Extract the (x, y) coordinate from the center of the cell holding the provided text.  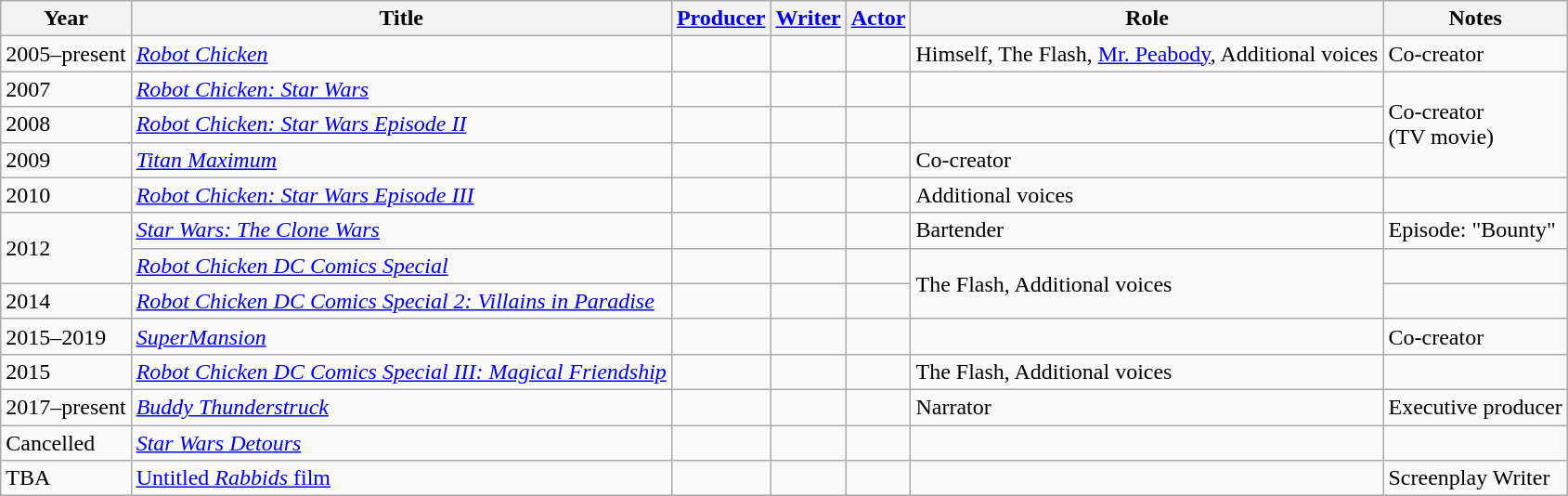
Robot Chicken (401, 54)
Robot Chicken: Star Wars (401, 89)
Robot Chicken DC Comics Special 2: Villains in Paradise (401, 301)
Robot Chicken: Star Wars Episode II (401, 124)
Actor (878, 19)
Star Wars: The Clone Wars (401, 230)
Producer (720, 19)
Co-creator(TV movie) (1475, 124)
2012 (66, 248)
Robot Chicken: Star Wars Episode III (401, 195)
TBA (66, 478)
2009 (66, 160)
2015–2019 (66, 336)
2008 (66, 124)
Untitled Rabbids film (401, 478)
Bartender (1147, 230)
Robot Chicken DC Comics Special III: Magical Friendship (401, 372)
Role (1147, 19)
2010 (66, 195)
Himself, The Flash, Mr. Peabody, Additional voices (1147, 54)
Buddy Thunderstruck (401, 407)
2015 (66, 372)
Year (66, 19)
2007 (66, 89)
Narrator (1147, 407)
Episode: "Bounty" (1475, 230)
Additional voices (1147, 195)
2005–present (66, 54)
SuperMansion (401, 336)
2017–present (66, 407)
Star Wars Detours (401, 443)
Screenplay Writer (1475, 478)
Title (401, 19)
Cancelled (66, 443)
2014 (66, 301)
Executive producer (1475, 407)
Robot Chicken DC Comics Special (401, 266)
Writer (808, 19)
Titan Maximum (401, 160)
Notes (1475, 19)
